Return the (x, y) coordinate for the center point of the cell that contains the specified text.  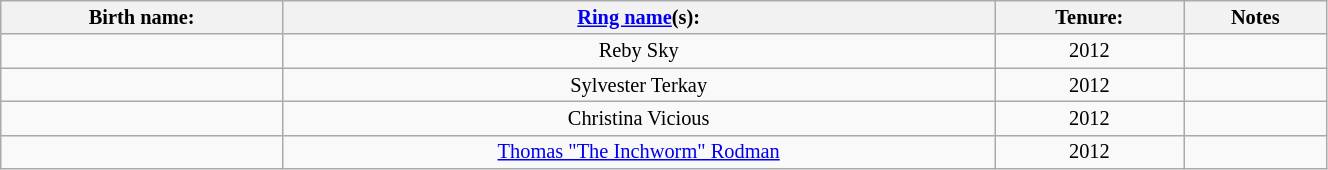
Notes (1255, 17)
Birth name: (142, 17)
Ring name(s): (639, 17)
Sylvester Terkay (639, 85)
Thomas "The Inchworm" Rodman (639, 152)
Tenure: (1090, 17)
Reby Sky (639, 51)
Christina Vicious (639, 118)
